Pinpoint the cell where the given text exists, returning its (X, Y) midpoint coordinate. 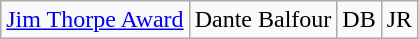
Dante Balfour (263, 20)
JR (399, 20)
Jim Thorpe Award (95, 20)
DB (359, 20)
